Identify which cell holds the provided text, then report its [x, y] central coordinate. 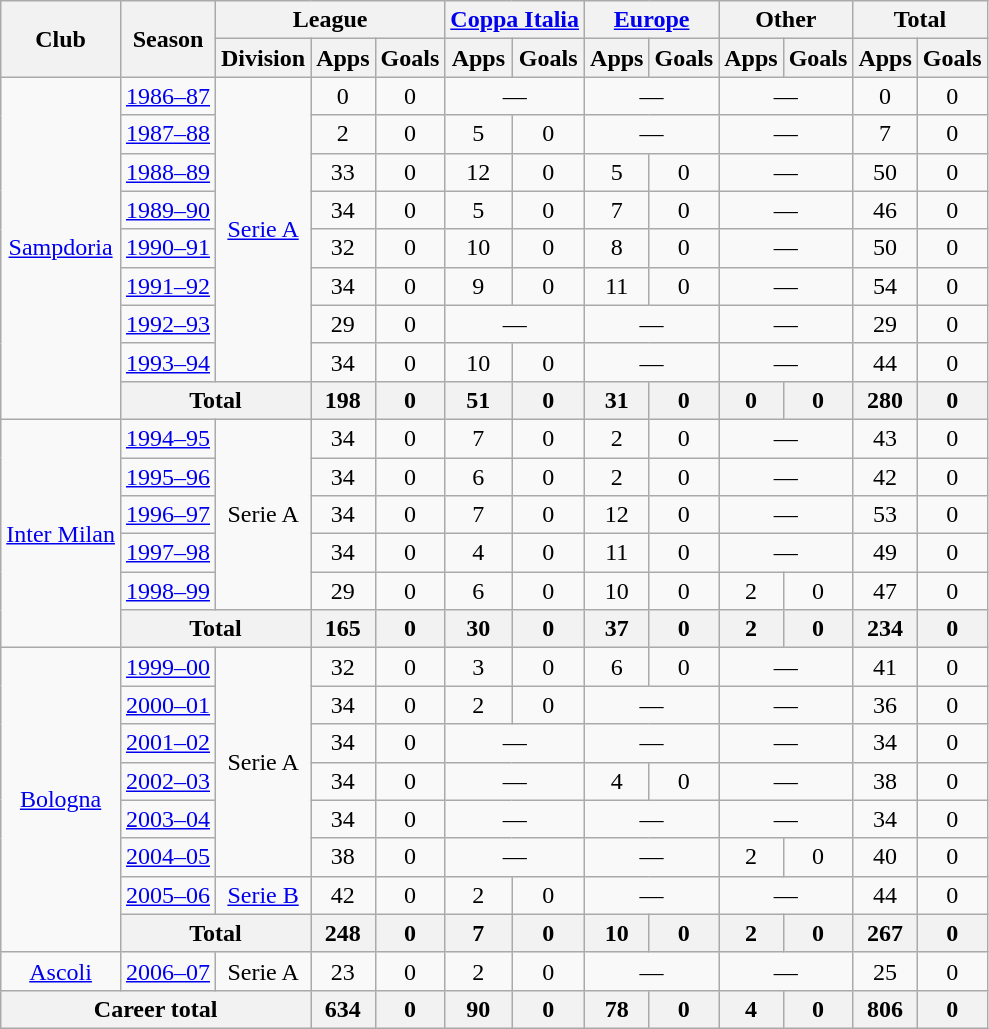
23 [343, 971]
9 [478, 286]
2002–03 [168, 781]
Other [786, 20]
Bologna [61, 800]
634 [343, 1009]
234 [885, 629]
280 [885, 400]
1993–94 [168, 362]
1995–96 [168, 477]
31 [617, 400]
3 [478, 667]
267 [885, 933]
1987–88 [168, 134]
1986–87 [168, 96]
Division [264, 58]
46 [885, 210]
2000–01 [168, 705]
47 [885, 591]
League [330, 20]
1988–89 [168, 172]
1992–93 [168, 324]
Sampdoria [61, 248]
1994–95 [168, 438]
54 [885, 286]
198 [343, 400]
165 [343, 629]
37 [617, 629]
Coppa Italia [515, 20]
Season [168, 39]
8 [617, 248]
Europe [652, 20]
49 [885, 553]
1990–91 [168, 248]
1997–98 [168, 553]
53 [885, 515]
806 [885, 1009]
Ascoli [61, 971]
1998–99 [168, 591]
51 [478, 400]
Inter Milan [61, 533]
2004–05 [168, 857]
2001–02 [168, 743]
2005–06 [168, 895]
36 [885, 705]
33 [343, 172]
30 [478, 629]
1991–92 [168, 286]
248 [343, 933]
40 [885, 857]
1989–90 [168, 210]
90 [478, 1009]
Club [61, 39]
41 [885, 667]
2006–07 [168, 971]
1999–00 [168, 667]
Serie B [264, 895]
78 [617, 1009]
Career total [156, 1009]
2003–04 [168, 819]
1996–97 [168, 515]
43 [885, 438]
25 [885, 971]
